Search for the cell housing the specified text and yield its (X, Y) center coordinate. 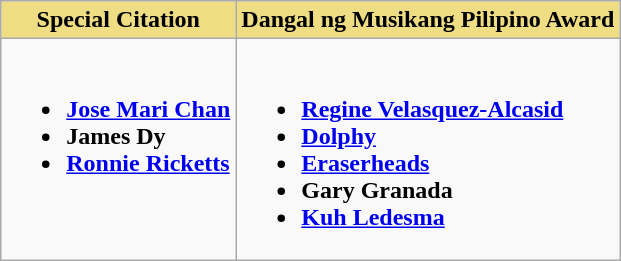
Special Citation (118, 20)
Dangal ng Musikang Pilipino Award (428, 20)
Jose Mari ChanJames DyRonnie Ricketts (118, 150)
Regine Velasquez-AlcasidDolphyEraserheadsGary GranadaKuh Ledesma (428, 150)
